Output the (x, y) coordinate of the center of the cell containing the given text.  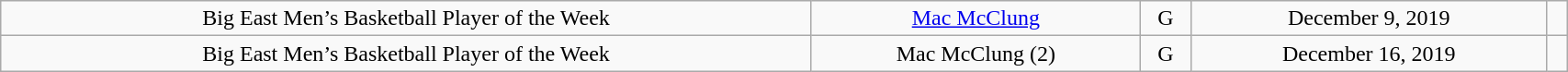
Mac McClung (976, 18)
Mac McClung (2) (976, 54)
December 9, 2019 (1369, 18)
December 16, 2019 (1369, 54)
